Locate the cell with the specified text and output its (x, y) center coordinate. 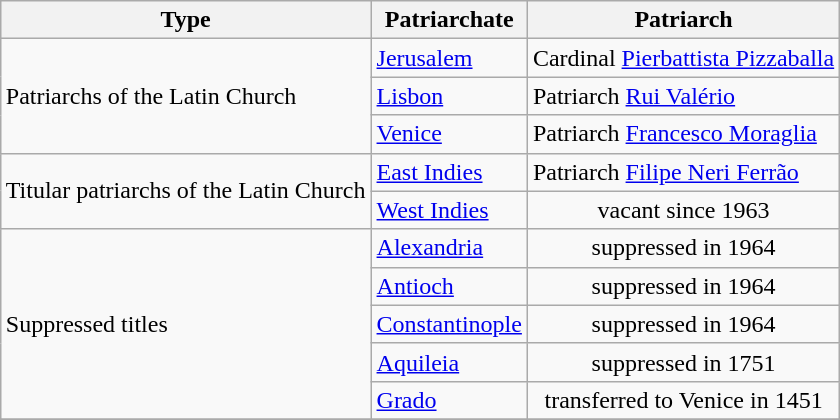
Venice (449, 134)
Alexandria (449, 248)
West Indies (449, 210)
Patriarch Francesco Moraglia (683, 134)
Cardinal Pierbattista Pizzaballa (683, 58)
transferred to Venice in 1451 (683, 400)
suppressed in 1751 (683, 362)
Patriarchate (449, 20)
Constantinople (449, 324)
Grado (449, 400)
Patriarchs of the Latin Church (186, 96)
vacant since 1963 (683, 210)
Aquileia (449, 362)
Antioch (449, 286)
Titular patriarchs of the Latin Church (186, 191)
Patriarch Rui Valério (683, 96)
Type (186, 20)
East Indies (449, 172)
Patriarch (683, 20)
Lisbon (449, 96)
Jerusalem (449, 58)
Suppressed titles (186, 324)
Patriarch Filipe Neri Ferrão (683, 172)
